For the text-containing cell, return its midpoint in [x, y] coordinate format. 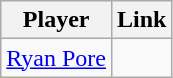
Ryan Pore [56, 58]
Player [56, 20]
Link [142, 20]
